Search for the cell housing the specified text and yield its (X, Y) center coordinate. 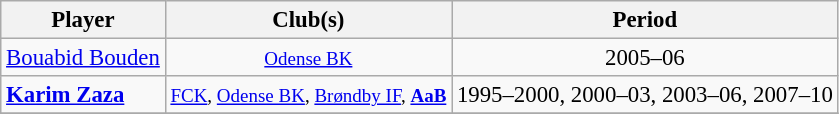
Karim Zaza (83, 95)
Odense BK (308, 58)
Bouabid Bouden (83, 58)
1995–2000, 2000–03, 2003–06, 2007–10 (645, 95)
Player (83, 20)
Club(s) (308, 20)
2005–06 (645, 58)
Period (645, 20)
FCK, Odense BK, Brøndby IF, AaB (308, 95)
